Extract the (x, y) coordinate from the center of the cell holding the provided text.  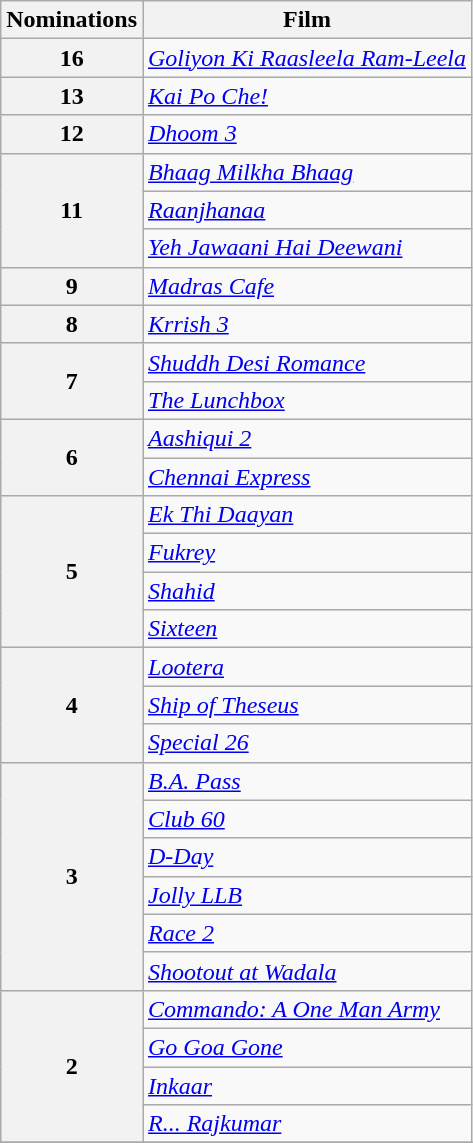
Nominations (72, 20)
Goliyon Ki Raasleela Ram-Leela (306, 58)
Sixteen (306, 629)
Dhoom 3 (306, 134)
Aashiqui 2 (306, 438)
16 (72, 58)
Inkaar (306, 1085)
Film (306, 20)
12 (72, 134)
Ship of Theseus (306, 705)
8 (72, 324)
R... Rajkumar (306, 1124)
Club 60 (306, 819)
Ek Thi Daayan (306, 515)
Chennai Express (306, 477)
Go Goa Gone (306, 1047)
Fukrey (306, 553)
B.A. Pass (306, 781)
Commando: A One Man Army (306, 1009)
7 (72, 381)
Lootera (306, 667)
Shahid (306, 591)
Raanjhanaa (306, 210)
The Lunchbox (306, 400)
Madras Cafe (306, 286)
5 (72, 572)
Shootout at Wadala (306, 971)
Kai Po Che! (306, 96)
Race 2 (306, 933)
Special 26 (306, 743)
11 (72, 210)
2 (72, 1066)
4 (72, 705)
9 (72, 286)
Krrish 3 (306, 324)
3 (72, 876)
6 (72, 457)
D-Day (306, 857)
Jolly LLB (306, 895)
13 (72, 96)
Shuddh Desi Romance (306, 362)
Yeh Jawaani Hai Deewani (306, 248)
Bhaag Milkha Bhaag (306, 172)
